Locate the cell with the specified text and output its (x, y) center coordinate. 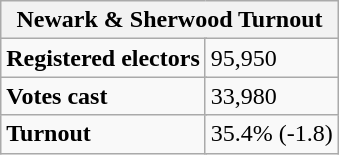
Turnout (104, 134)
33,980 (272, 96)
35.4% (-1.8) (272, 134)
95,950 (272, 58)
Votes cast (104, 96)
Newark & Sherwood Turnout (170, 20)
Registered electors (104, 58)
